Return the (x, y) coordinate for the center point of the cell that contains the specified text.  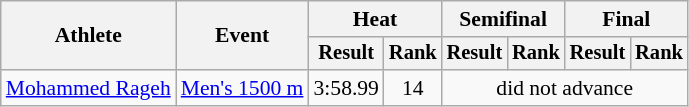
did not advance (565, 88)
Final (626, 19)
3:58.99 (346, 88)
Men's 1500 m (242, 88)
Mohammed Rageh (88, 88)
Semifinal (504, 19)
14 (413, 88)
Athlete (88, 36)
Event (242, 36)
Heat (374, 19)
